Detect which cell encompasses the target text, then output its [x, y] center coordinate. 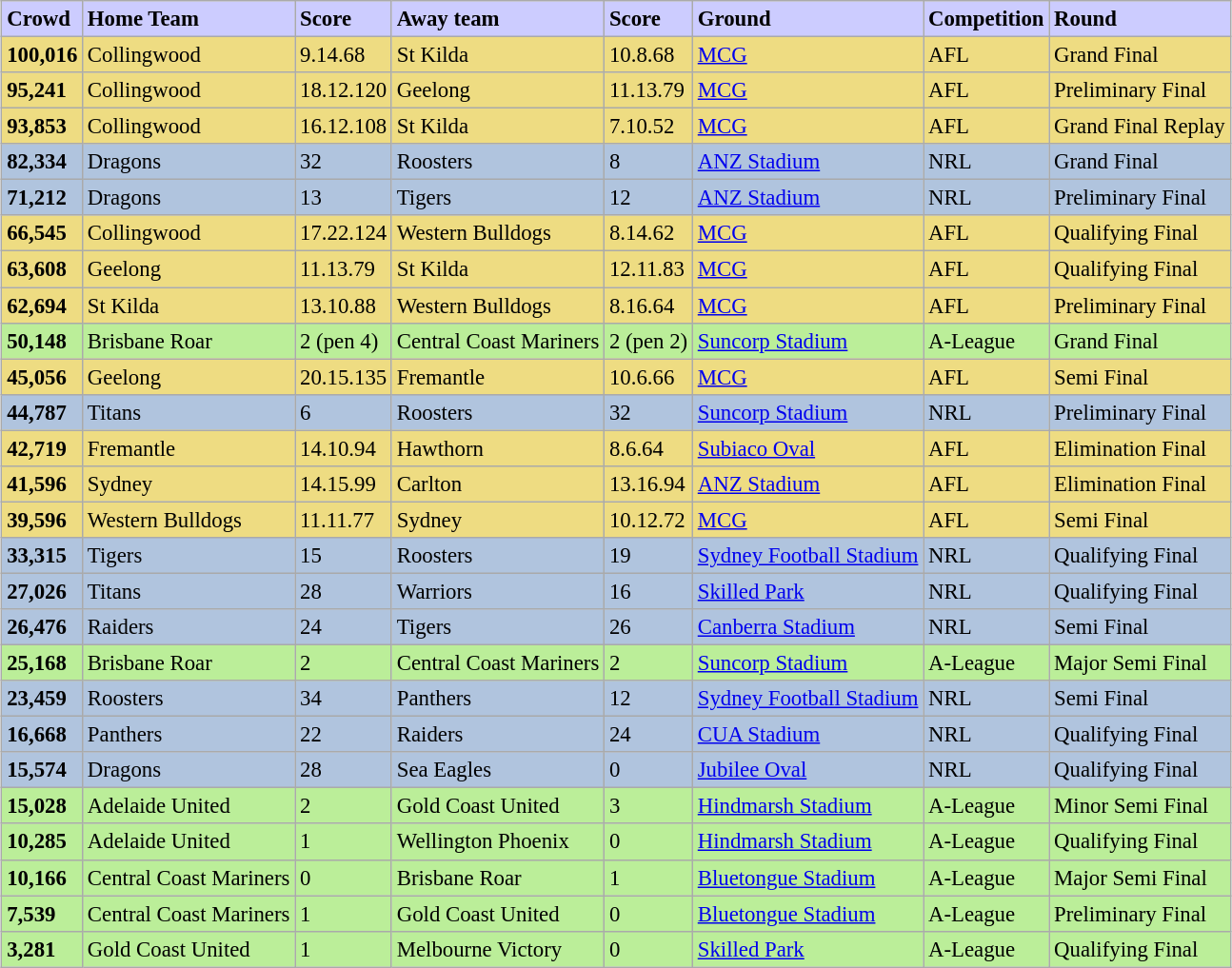
8.14.62 [649, 233]
15,574 [42, 770]
100,016 [42, 55]
Ground [807, 19]
18.12.120 [344, 90]
7.10.52 [649, 127]
10,166 [42, 878]
16,668 [42, 735]
Canberra Stadium [807, 627]
34 [344, 699]
26 [649, 627]
50,148 [42, 341]
95,241 [42, 90]
15 [344, 556]
Grand Final Replay [1140, 127]
17.22.124 [344, 233]
14.10.94 [344, 448]
16 [649, 591]
62,694 [42, 306]
71,212 [42, 198]
82,334 [42, 162]
8.6.64 [649, 448]
26,476 [42, 627]
Warriors [497, 591]
Away team [497, 19]
13 [344, 198]
44,787 [42, 412]
6 [344, 412]
45,056 [42, 377]
Melbourne Victory [497, 949]
Subiaco Oval [807, 448]
Sea Eagles [497, 770]
Carlton [497, 484]
2 (pen 4) [344, 341]
3,281 [42, 949]
14.15.99 [344, 484]
41,596 [42, 484]
10.8.68 [649, 55]
Home Team [189, 19]
2 (pen 2) [649, 341]
10.6.66 [649, 377]
CUA Stadium [807, 735]
25,168 [42, 663]
39,596 [42, 520]
20.15.135 [344, 377]
22 [344, 735]
11.11.77 [344, 520]
23,459 [42, 699]
Minor Semi Final [1140, 806]
15,028 [42, 806]
Jubilee Oval [807, 770]
10,285 [42, 842]
8 [649, 162]
19 [649, 556]
Round [1140, 19]
Crowd [42, 19]
9.14.68 [344, 55]
Hawthorn [497, 448]
66,545 [42, 233]
13.16.94 [649, 484]
Wellington Phoenix [497, 842]
27,026 [42, 591]
42,719 [42, 448]
8.16.64 [649, 306]
33,315 [42, 556]
13.10.88 [344, 306]
16.12.108 [344, 127]
12.11.83 [649, 269]
7,539 [42, 914]
93,853 [42, 127]
3 [649, 806]
63,608 [42, 269]
10.12.72 [649, 520]
Competition [986, 19]
